Provide the [x, y] coordinate of the cell's center where the given text is located.  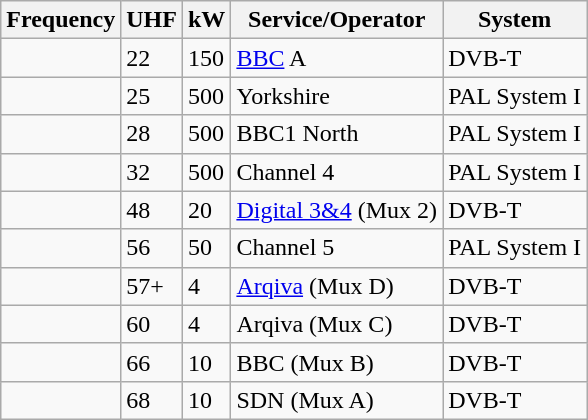
66 [152, 362]
Yorkshire [337, 96]
32 [152, 172]
BBC1 North [337, 134]
BBC A [337, 58]
48 [152, 210]
Frequency [61, 20]
Channel 5 [337, 248]
SDN (Mux A) [337, 400]
150 [206, 58]
60 [152, 324]
56 [152, 248]
UHF [152, 20]
Arqiva (Mux C) [337, 324]
BBC (Mux B) [337, 362]
Service/Operator [337, 20]
20 [206, 210]
50 [206, 248]
68 [152, 400]
22 [152, 58]
kW [206, 20]
57+ [152, 286]
Channel 4 [337, 172]
Arqiva (Mux D) [337, 286]
25 [152, 96]
System [515, 20]
28 [152, 134]
Digital 3&4 (Mux 2) [337, 210]
